Locate the cell with the specified text and output its (X, Y) center coordinate. 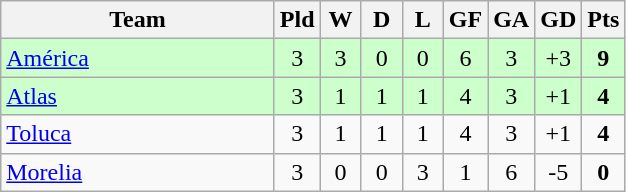
Pld (297, 20)
L (422, 20)
Atlas (138, 96)
Pts (604, 20)
Team (138, 20)
+3 (558, 58)
GF (465, 20)
GA (512, 20)
D (382, 20)
W (340, 20)
Toluca (138, 134)
-5 (558, 172)
9 (604, 58)
Morelia (138, 172)
América (138, 58)
GD (558, 20)
